Search for the cell housing the specified text and yield its [X, Y] center coordinate. 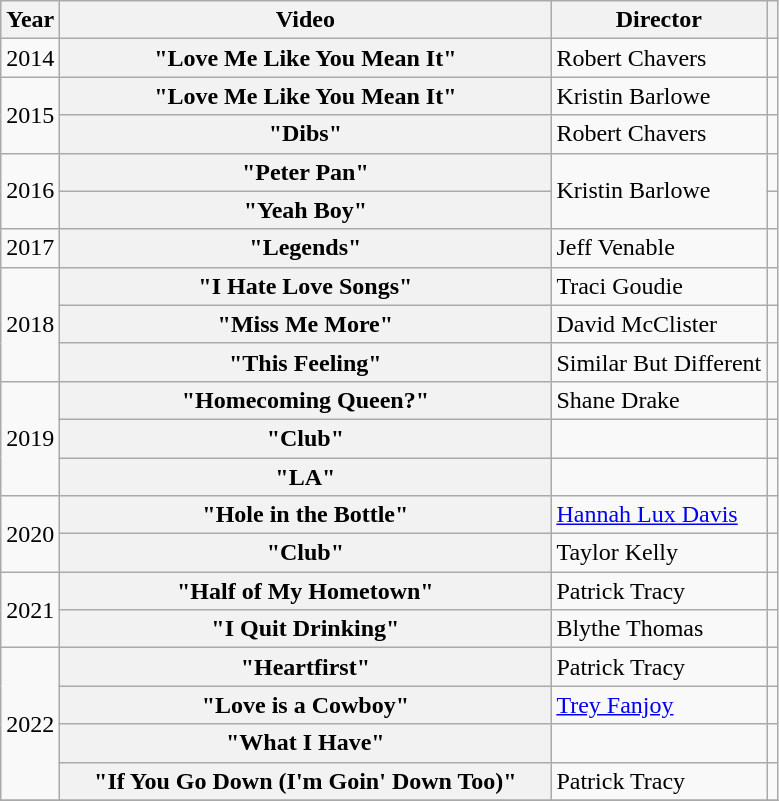
"I Hate Love Songs" [306, 286]
"Miss Me More" [306, 324]
"LA" [306, 477]
Taylor Kelly [659, 553]
2016 [30, 191]
2017 [30, 248]
Director [659, 20]
Shane Drake [659, 400]
"Heartfirst" [306, 667]
Hannah Lux Davis [659, 515]
2014 [30, 58]
"Dibs" [306, 134]
2021 [30, 610]
2019 [30, 438]
Similar But Different [659, 362]
Jeff Venable [659, 248]
"Half of My Hometown" [306, 591]
Traci Goudie [659, 286]
Trey Fanjoy [659, 705]
Year [30, 20]
"What I Have" [306, 743]
"Legends" [306, 248]
"This Feeling" [306, 362]
2022 [30, 724]
"Hole in the Bottle" [306, 515]
David McClister [659, 324]
"Homecoming Queen?" [306, 400]
"Yeah Boy" [306, 210]
2015 [30, 115]
2018 [30, 324]
"I Quit Drinking" [306, 629]
"If You Go Down (I'm Goin' Down Too)" [306, 781]
"Love is a Cowboy" [306, 705]
Blythe Thomas [659, 629]
2020 [30, 534]
"Peter Pan" [306, 172]
Video [306, 20]
